Scan for the cell matching the given text and deliver its (x, y) coordinate at center. 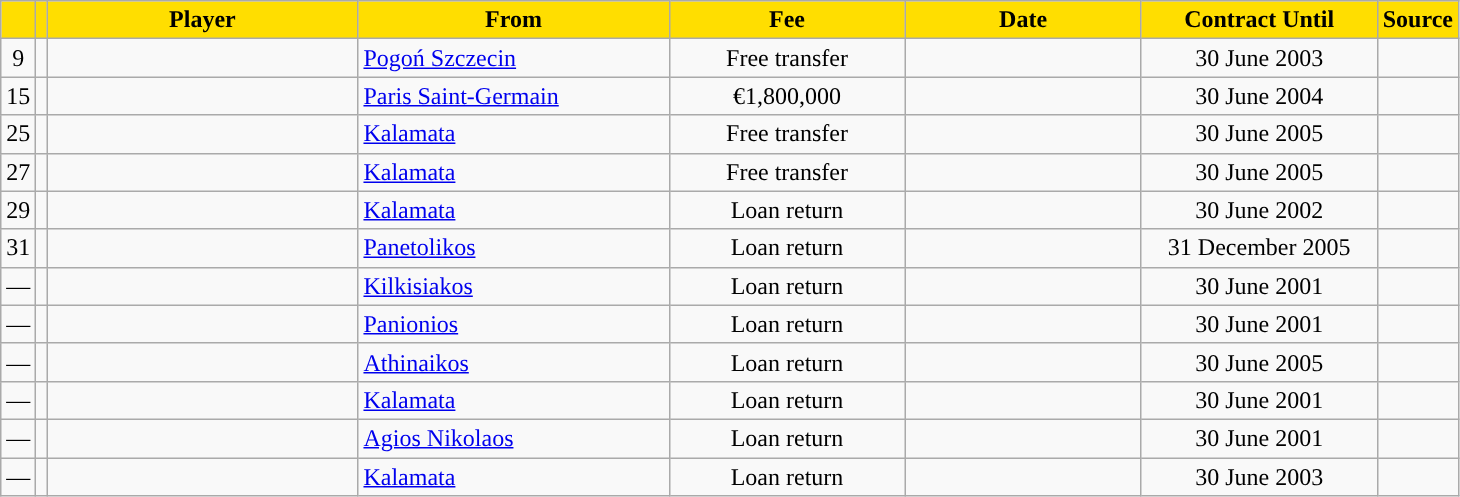
Panionios (514, 324)
31 (18, 248)
Kilkisiakos (514, 286)
30 June 2002 (1259, 210)
Fee (787, 20)
25 (18, 134)
31 December 2005 (1259, 248)
Paris Saint-Germain (514, 96)
Agios Nikolaos (514, 438)
Pogoń Szczecin (514, 58)
From (514, 20)
15 (18, 96)
27 (18, 172)
Athinaikos (514, 362)
9 (18, 58)
Contract Until (1259, 20)
Panetolikos (514, 248)
29 (18, 210)
Player (202, 20)
€1,800,000 (787, 96)
Source (1418, 20)
Date (1023, 20)
30 June 2004 (1259, 96)
